Extract the [x, y] coordinate from the center of the cell holding the provided text.  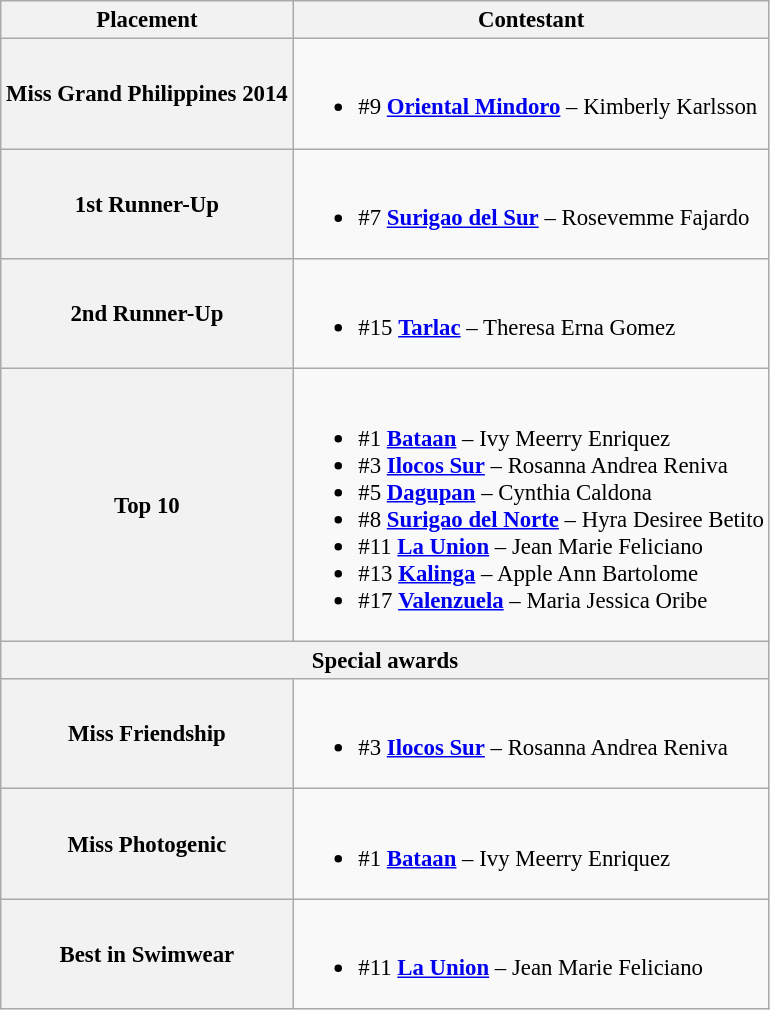
#9 Oriental Mindoro – Kimberly Karlsson [531, 94]
Best in Swimwear [147, 954]
#7 Surigao del Sur – Rosevemme Fajardo [531, 204]
Miss Photogenic [147, 844]
Contestant [531, 20]
Miss Grand Philippines 2014 [147, 94]
Miss Friendship [147, 734]
2nd Runner-Up [147, 314]
#1 Bataan – Ivy Meerry Enriquez [531, 844]
#11 La Union – Jean Marie Feliciano [531, 954]
1st Runner-Up [147, 204]
Placement [147, 20]
#15 Tarlac – Theresa Erna Gomez [531, 314]
#3 Ilocos Sur – Rosanna Andrea Reniva [531, 734]
Special awards [385, 660]
Top 10 [147, 505]
